Provide the (X, Y) coordinate of the cell's center where the given text is located.  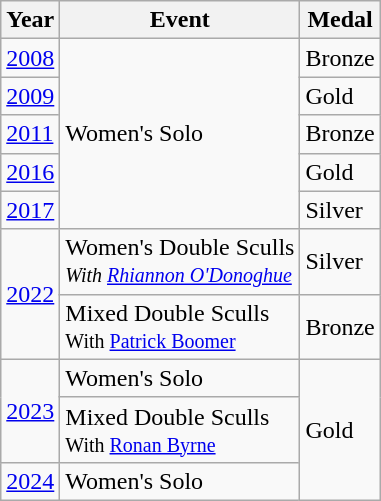
2017 (30, 210)
Year (30, 20)
2023 (30, 410)
2022 (30, 294)
2011 (30, 134)
Women's Double ScullsWith Rhiannon O'Donoghue (180, 262)
Mixed Double ScullsWith Patrick Boomer (180, 326)
2008 (30, 58)
2024 (30, 481)
2009 (30, 96)
2016 (30, 172)
Mixed Double ScullsWith Ronan Byrne (180, 430)
Medal (340, 20)
Event (180, 20)
